Find where the given text appears and provide that cell's center as (x, y) coordinate. 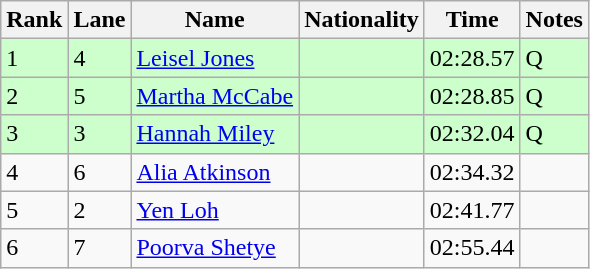
02:28.57 (472, 58)
Yen Loh (215, 210)
Name (215, 20)
Notes (554, 20)
7 (100, 248)
Time (472, 20)
Poorva Shetye (215, 248)
Alia Atkinson (215, 172)
02:28.85 (472, 96)
Rank (34, 20)
02:41.77 (472, 210)
Martha McCabe (215, 96)
Leisel Jones (215, 58)
1 (34, 58)
02:34.32 (472, 172)
Nationality (362, 20)
02:32.04 (472, 134)
02:55.44 (472, 248)
Lane (100, 20)
Hannah Miley (215, 134)
